Capture the cell that displays the provided text and extract its (x, y) central coordinate. 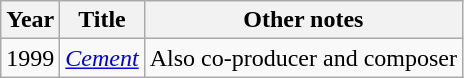
Also co-producer and composer (303, 58)
Year (30, 20)
1999 (30, 58)
Title (102, 20)
Other notes (303, 20)
Cement (102, 58)
